Provide the [X, Y] coordinate of the cell's center where the given text is located.  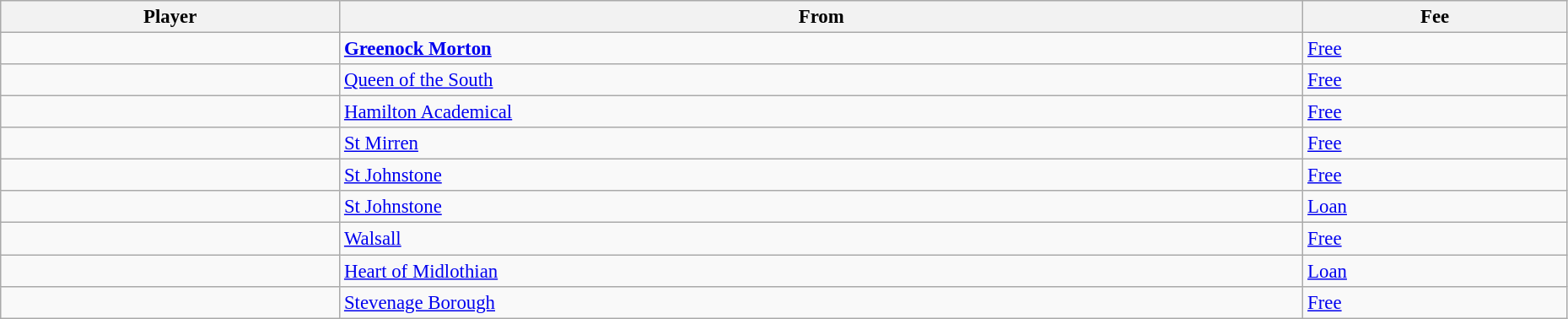
Hamilton Academical [822, 112]
Queen of the South [822, 80]
St Mirren [822, 143]
Player [170, 17]
Greenock Morton [822, 49]
Stevenage Borough [822, 302]
Heart of Midlothian [822, 271]
Walsall [822, 239]
From [822, 17]
Fee [1436, 17]
